Locate the cell with the specified text and output its [x, y] center coordinate. 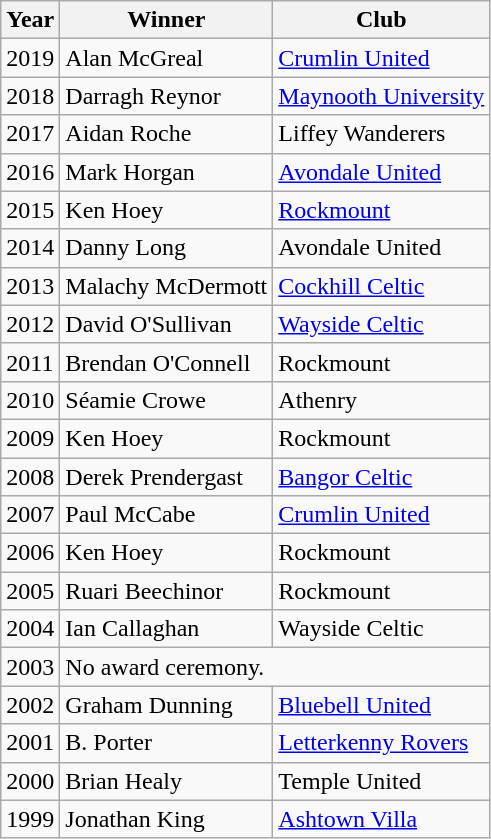
2018 [30, 96]
2014 [30, 248]
2002 [30, 705]
Paul McCabe [166, 515]
2000 [30, 781]
2009 [30, 438]
2010 [30, 400]
2001 [30, 743]
Club [382, 20]
Danny Long [166, 248]
Letterkenny Rovers [382, 743]
2012 [30, 324]
2008 [30, 477]
B. Porter [166, 743]
Jonathan King [166, 819]
2019 [30, 58]
Liffey Wanderers [382, 134]
Temple United [382, 781]
Mark Horgan [166, 172]
Darragh Reynor [166, 96]
Ian Callaghan [166, 629]
Graham Dunning [166, 705]
Aidan Roche [166, 134]
2013 [30, 286]
Derek Prendergast [166, 477]
2005 [30, 591]
Winner [166, 20]
Alan McGreal [166, 58]
Ruari Beechinor [166, 591]
Ashtown Villa [382, 819]
Malachy McDermott [166, 286]
2006 [30, 553]
2011 [30, 362]
David O'Sullivan [166, 324]
Brian Healy [166, 781]
Bangor Celtic [382, 477]
Athenry [382, 400]
No award ceremony. [275, 667]
2015 [30, 210]
2017 [30, 134]
2003 [30, 667]
Year [30, 20]
Bluebell United [382, 705]
Séamie Crowe [166, 400]
2007 [30, 515]
Cockhill Celtic [382, 286]
2016 [30, 172]
Maynooth University [382, 96]
1999 [30, 819]
2004 [30, 629]
Brendan O'Connell [166, 362]
